Provide the (X, Y) coordinate of the cell's center where the given text is located.  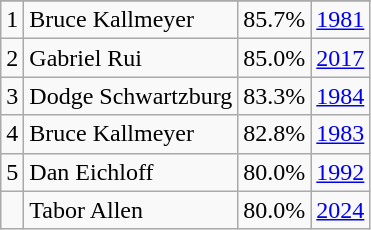
1983 (340, 134)
Gabriel Rui (131, 58)
1981 (340, 20)
83.3% (274, 96)
2024 (340, 210)
85.0% (274, 58)
2 (12, 58)
1 (12, 20)
5 (12, 172)
1992 (340, 172)
1984 (340, 96)
Dodge Schwartzburg (131, 96)
82.8% (274, 134)
85.7% (274, 20)
2017 (340, 58)
Tabor Allen (131, 210)
3 (12, 96)
4 (12, 134)
Dan Eichloff (131, 172)
